Output the (x, y) coordinate of the center of the cell containing the given text.  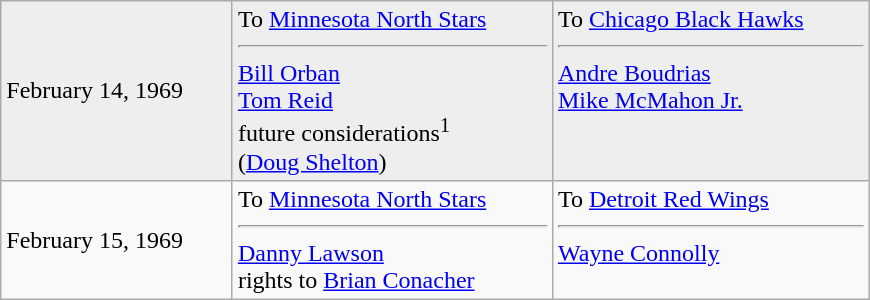
To Chicago Black HawksAndre BoudriasMike McMahon Jr. (710, 91)
To Minnesota North StarsDanny Lawsonrights to Brian Conacher (392, 240)
February 14, 1969 (117, 91)
February 15, 1969 (117, 240)
To Detroit Red WingsWayne Connolly (710, 240)
To Minnesota North StarsBill OrbanTom Reidfuture considerations1(Doug Shelton) (392, 91)
